Identify which cell holds the provided text, then report its (x, y) central coordinate. 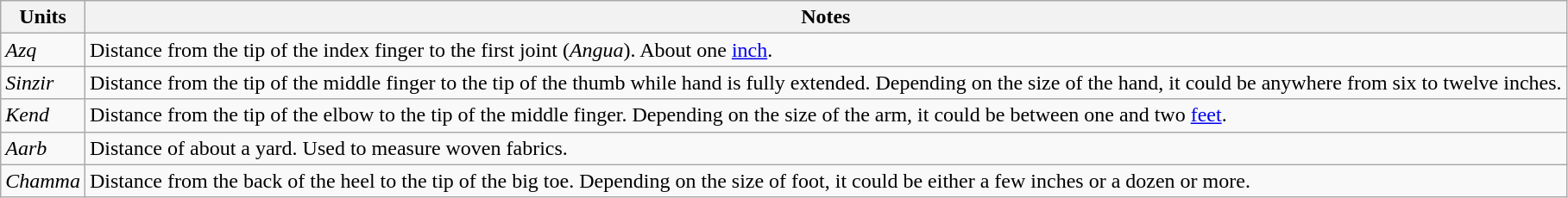
Sinzir (43, 83)
Chamma (43, 181)
Notes (825, 17)
Distance of about a yard. Used to measure woven fabrics. (825, 148)
Aarb (43, 148)
Distance from the back of the heel to the tip of the big toe. Depending on the size of foot, it could be either a few inches or a dozen or more. (825, 181)
Distance from the tip of the index finger to the first joint (Angua). About one inch. (825, 50)
Units (43, 17)
Kend (43, 115)
Distance from the tip of the elbow to the tip of the middle finger. Depending on the size of the arm, it could be between one and two feet. (825, 115)
Azq (43, 50)
